Return the (x, y) coordinate for the center point of the cell that contains the specified text.  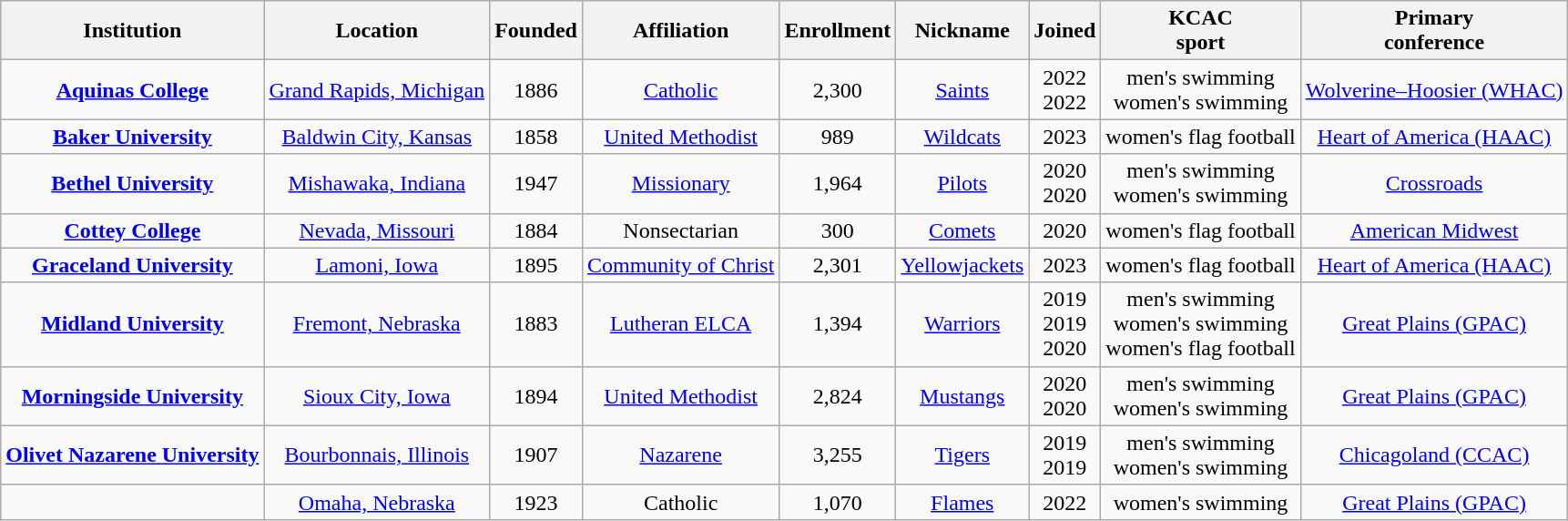
1947 (536, 184)
Missionary (680, 184)
Pilots (962, 184)
American Midwest (1434, 230)
Wolverine–Hoosier (WHAC) (1434, 89)
Morningside University (133, 395)
1,070 (838, 502)
Mishawaka, Indiana (377, 184)
Enrollment (838, 31)
Location (377, 31)
Tigers (962, 455)
Institution (133, 31)
Saints (962, 89)
women's swimming (1200, 502)
1883 (536, 324)
1886 (536, 89)
20192019 (1065, 455)
Lamoni, Iowa (377, 265)
1907 (536, 455)
Olivet Nazarene University (133, 455)
men's swimmingwomen's swimmingwomen's flag football (1200, 324)
989 (838, 137)
Nevada, Missouri (377, 230)
Nickname (962, 31)
Founded (536, 31)
Yellowjackets (962, 265)
Sioux City, Iowa (377, 395)
Warriors (962, 324)
Aquinas College (133, 89)
Crossroads (1434, 184)
1923 (536, 502)
Baldwin City, Kansas (377, 137)
Nonsectarian (680, 230)
Bourbonnais, Illinois (377, 455)
1894 (536, 395)
Omaha, Nebraska (377, 502)
1,964 (838, 184)
2,300 (838, 89)
Primaryconference (1434, 31)
Cottey College (133, 230)
Mustangs (962, 395)
Affiliation (680, 31)
3,255 (838, 455)
Baker University (133, 137)
201920192020 (1065, 324)
1,394 (838, 324)
Bethel University (133, 184)
Fremont, Nebraska (377, 324)
Flames (962, 502)
Graceland University (133, 265)
Wildcats (962, 137)
2022 (1065, 502)
1858 (536, 137)
Lutheran ELCA (680, 324)
20222022 (1065, 89)
Community of Christ (680, 265)
2020 (1065, 230)
Grand Rapids, Michigan (377, 89)
KCACsport (1200, 31)
Chicagoland (CCAC) (1434, 455)
2,824 (838, 395)
1895 (536, 265)
Nazarene (680, 455)
2,301 (838, 265)
Midland University (133, 324)
300 (838, 230)
Comets (962, 230)
Joined (1065, 31)
1884 (536, 230)
